Search for the cell housing the specified text and yield its (X, Y) center coordinate. 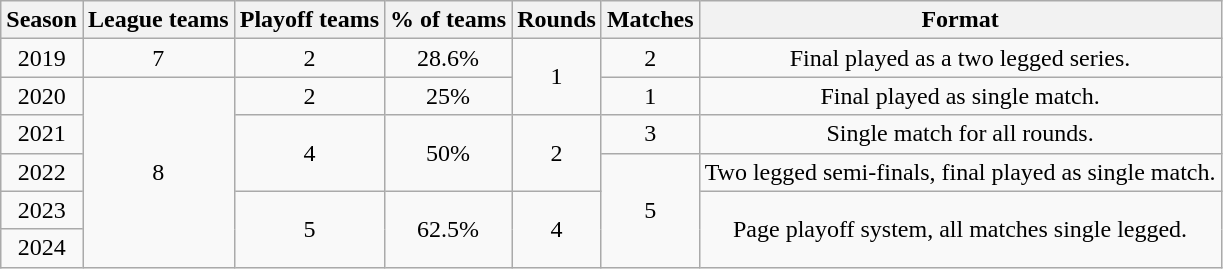
62.5% (448, 229)
Playoff teams (309, 20)
Single match for all rounds. (960, 134)
Page playoff system, all matches single legged. (960, 229)
7 (158, 58)
2021 (42, 134)
2023 (42, 210)
3 (650, 134)
Two legged semi-finals, final played as single match. (960, 172)
% of teams (448, 20)
Season (42, 20)
50% (448, 153)
2019 (42, 58)
Format (960, 20)
Rounds (557, 20)
28.6% (448, 58)
2020 (42, 96)
League teams (158, 20)
2024 (42, 248)
Matches (650, 20)
Final played as a two legged series. (960, 58)
25% (448, 96)
Final played as single match. (960, 96)
2022 (42, 172)
8 (158, 172)
